Return the (x, y) coordinate for the center point of the cell that contains the specified text.  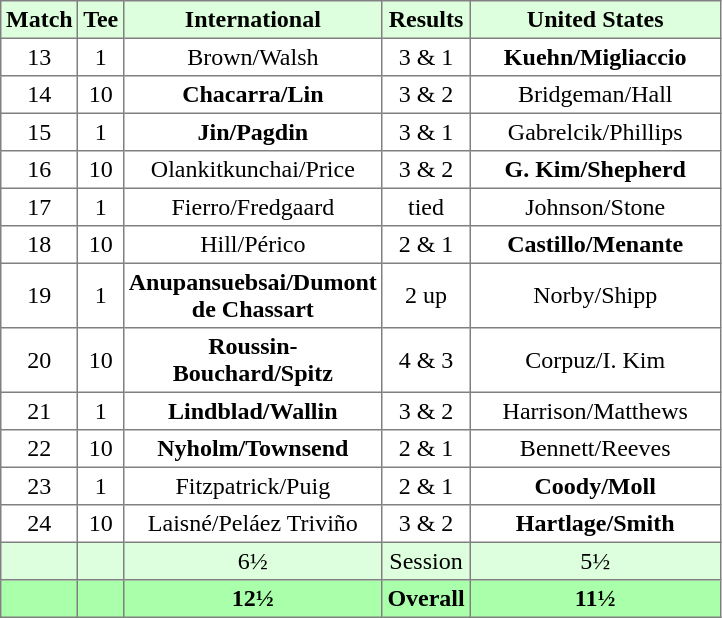
2 up (426, 295)
Kuehn/Migliaccio (595, 57)
Roussin-Bouchard/Spitz (254, 360)
Bridgeman/Hall (595, 95)
International (254, 20)
14 (40, 95)
Johnson/Stone (595, 207)
Olankitkunchai/Price (254, 170)
19 (40, 295)
17 (40, 207)
Chacarra/Lin (254, 95)
13 (40, 57)
Norby/Shipp (595, 295)
23 (40, 486)
16 (40, 170)
Nyholm/Townsend (254, 449)
Match (40, 20)
Anupansuebsai/Dumont de Chassart (254, 295)
Harrison/Matthews (595, 411)
Session (426, 561)
Corpuz/I. Kim (595, 360)
18 (40, 245)
tied (426, 207)
20 (40, 360)
Fierro/Fredgaard (254, 207)
G. Kim/Shepherd (595, 170)
Results (426, 20)
21 (40, 411)
Lindblad/Wallin (254, 411)
Brown/Walsh (254, 57)
Coody/Moll (595, 486)
5½ (595, 561)
12½ (254, 599)
Tee (101, 20)
United States (595, 20)
Gabrelcik/Phillips (595, 132)
Castillo/Menante (595, 245)
6½ (254, 561)
Hartlage/Smith (595, 524)
Overall (426, 599)
Laisné/Peláez Triviño (254, 524)
11½ (595, 599)
Fitzpatrick/Puig (254, 486)
15 (40, 132)
Hill/Périco (254, 245)
22 (40, 449)
Jin/Pagdin (254, 132)
Bennett/Reeves (595, 449)
4 & 3 (426, 360)
24 (40, 524)
